Output the [x, y] coordinate of the center of the cell containing the given text.  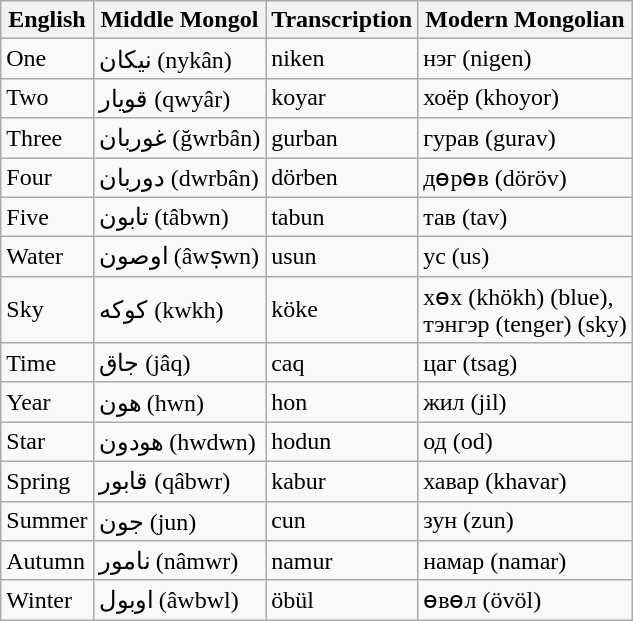
Four [47, 178]
хөх (khökh) (blue),тэнгэр (tenger) (sky) [526, 310]
жил (jil) [526, 402]
هون (hwn) [180, 402]
ус (us) [526, 257]
намар (namar) [526, 561]
niken [342, 59]
دوربان (dwrbân) [180, 178]
hodun [342, 442]
Time [47, 363]
اوصون (âwṣwn) [180, 257]
Star [47, 442]
تابون (tâbwn) [180, 217]
cun [342, 521]
جون (jun) [180, 521]
Two [47, 98]
dörben [342, 178]
Spring [47, 481]
اوبول (âwbwl) [180, 600]
English [47, 20]
Five [47, 217]
Autumn [47, 561]
хавар (khavar) [526, 481]
хоёр (khoyor) [526, 98]
öbül [342, 600]
جاق (jâq) [180, 363]
gurban [342, 138]
قويار (qwyâr) [180, 98]
од (od) [526, 442]
Winter [47, 600]
كوكه (kwkh) [180, 310]
Summer [47, 521]
namur [342, 561]
caq [342, 363]
Transcription [342, 20]
зун (zun) [526, 521]
نيكان (nykân) [180, 59]
тав (tav) [526, 217]
цаг (tsag) [526, 363]
kabur [342, 481]
قابور (qâbwr) [180, 481]
нэг (nigen) [526, 59]
өвөл (övöl) [526, 600]
Water [47, 257]
usun [342, 257]
Middle Mongol [180, 20]
One [47, 59]
дөрөв (döröv) [526, 178]
tabun [342, 217]
نامور (nâmwr) [180, 561]
köke [342, 310]
гурав (gurav) [526, 138]
غوربان (ğwrbân) [180, 138]
hon [342, 402]
koyar [342, 98]
هودون (hwdwn) [180, 442]
Three [47, 138]
Sky [47, 310]
Modern Mongolian [526, 20]
Year [47, 402]
